Extract the [x, y] coordinate from the center of the cell holding the provided text.  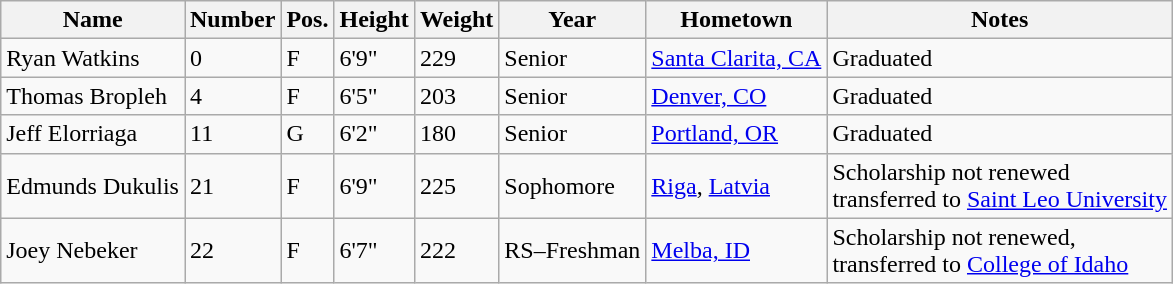
Pos. [308, 20]
Scholarship not renewedtransferred to Saint Leo University [1000, 186]
G [308, 134]
Scholarship not renewed,transferred to College of Idaho [1000, 250]
222 [456, 250]
225 [456, 186]
203 [456, 96]
22 [232, 250]
Denver, CO [736, 96]
Notes [1000, 20]
Ryan Watkins [93, 58]
Weight [456, 20]
180 [456, 134]
Year [572, 20]
Number [232, 20]
Santa Clarita, CA [736, 58]
Edmunds Dukulis [93, 186]
21 [232, 186]
Sophomore [572, 186]
4 [232, 96]
11 [232, 134]
Height [374, 20]
6'5" [374, 96]
Jeff Elorriaga [93, 134]
RS–Freshman [572, 250]
Hometown [736, 20]
6'7" [374, 250]
6'2" [374, 134]
Riga, Latvia [736, 186]
Melba, ID [736, 250]
Portland, OR [736, 134]
Thomas Bropleh [93, 96]
Name [93, 20]
Joey Nebeker [93, 250]
229 [456, 58]
0 [232, 58]
